Extract the (x, y) coordinate from the center of the cell holding the provided text.  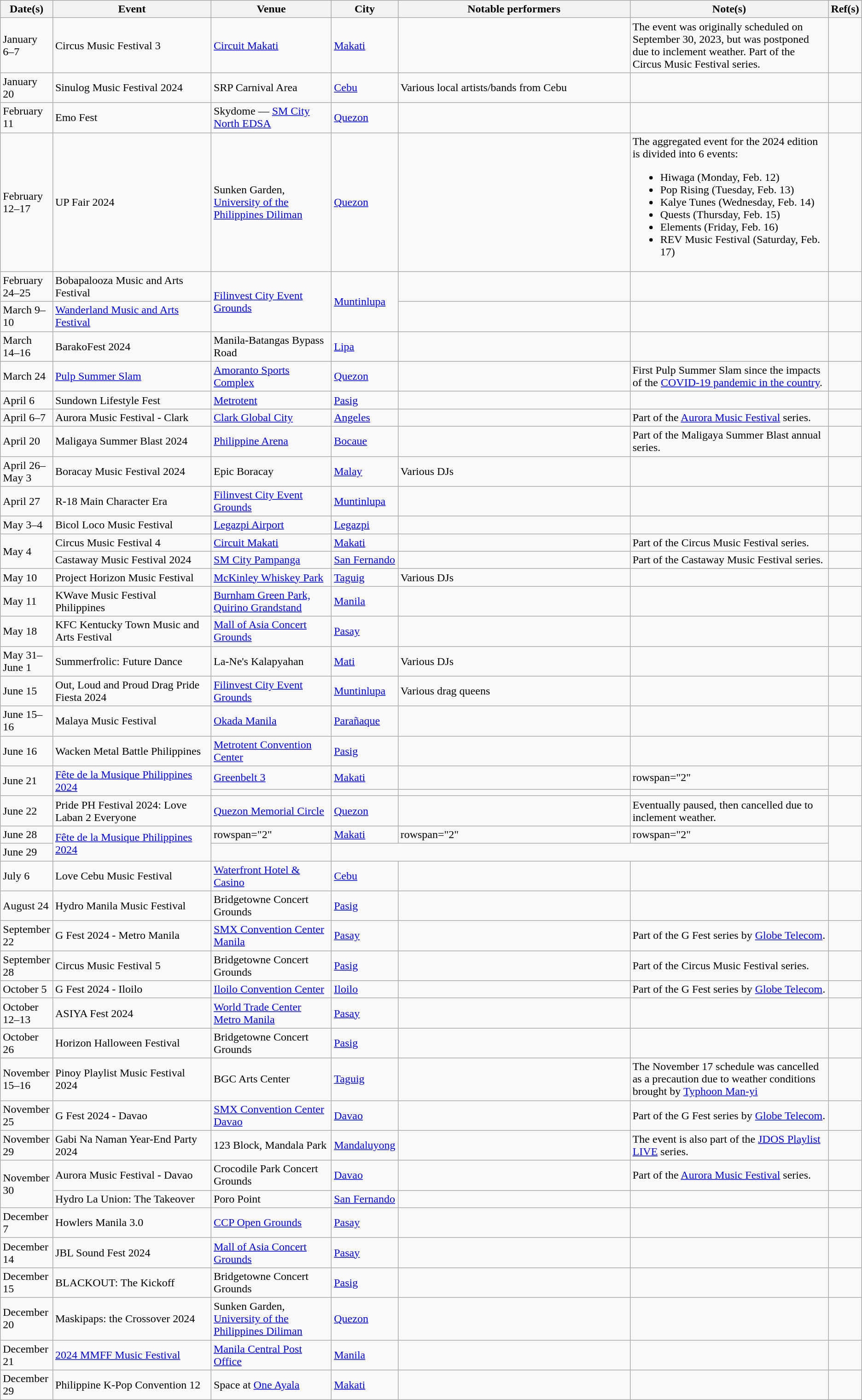
The November 17 schedule was cancelled as a precaution due to weather conditions brought by Typhoon Man-yi (729, 1079)
Wanderland Music and Arts Festival (132, 317)
World Trade Center Metro Manila (271, 1013)
May 11 (27, 601)
April 27 (27, 502)
City (365, 9)
Manila-Batangas Bypass Road (271, 346)
April 6 (27, 400)
Pinoy Playlist Music Festival 2024 (132, 1079)
June 28 (27, 834)
Sinulog Music Festival 2024 (132, 87)
Hydro La Union: The Takeover (132, 1199)
December 14 (27, 1253)
Circus Music Festival 5 (132, 966)
Amoranto Sports Complex (271, 376)
December 7 (27, 1222)
April 20 (27, 441)
Summerfrolic: Future Dance (132, 661)
Epic Boracay (271, 471)
Malay (365, 471)
Manila Central Post Office (271, 1355)
Angeles (365, 417)
Philippine K-Pop Convention 12 (132, 1385)
First Pulp Summer Slam since the impacts of the COVID-19 pandemic in the country. (729, 376)
June 15–16 (27, 721)
September 28 (27, 966)
Date(s) (27, 9)
September 22 (27, 936)
Bobapalooza Music and Arts Festival (132, 286)
November 25 (27, 1116)
Space at One Ayala (271, 1385)
December 29 (27, 1385)
SRP Carnival Area (271, 87)
KFC Kentucky Town Music and Arts Festival (132, 631)
Greenbelt 3 (271, 777)
R-18 Main Character Era (132, 502)
January 20 (27, 87)
Note(s) (729, 9)
Mati (365, 661)
Circus Music Festival 3 (132, 45)
G Fest 2024 - Davao (132, 1116)
Quezon Memorial Circle (271, 811)
Howlers Manila 3.0 (132, 1222)
ASIYA Fest 2024 (132, 1013)
May 3–4 (27, 525)
Poro Point (271, 1199)
Castaway Music Festival 2024 (132, 560)
Crocodile Park Concert Grounds (271, 1175)
March 14–16 (27, 346)
Hydro Manila Music Festival (132, 906)
October 12–13 (27, 1013)
Love Cebu Music Festival (132, 875)
May 18 (27, 631)
February 11 (27, 118)
December 15 (27, 1282)
Out, Loud and Proud Drag Pride Fiesta 2024 (132, 691)
Venue (271, 9)
April 26–May 3 (27, 471)
Philippine Arena (271, 441)
McKinley Whiskey Park (271, 578)
G Fest 2024 - Metro Manila (132, 936)
Various drag queens (514, 691)
Part of the Castaway Music Festival series. (729, 560)
SM City Pampanga (271, 560)
Legazpi Airport (271, 525)
February 12–17 (27, 202)
Waterfront Hotel & Casino (271, 875)
Metrotent Convention Center (271, 751)
Burnham Green Park, Quirino Grandstand (271, 601)
May 10 (27, 578)
2024 MMFF Music Festival (132, 1355)
Pride PH Festival 2024: Love Laban 2 Everyone (132, 811)
Parañaque (365, 721)
Horizon Halloween Festival (132, 1043)
Pulp Summer Slam (132, 376)
Boracay Music Festival 2024 (132, 471)
March 24 (27, 376)
KWave Music Festival Philippines (132, 601)
La-Ne's Kalapyahan (271, 661)
November 30 (27, 1184)
SMX Convention Center Davao (271, 1116)
UP Fair 2024 (132, 202)
Aurora Music Festival - Clark (132, 417)
Lipa (365, 346)
CCP Open Grounds (271, 1222)
BarakoFest 2024 (132, 346)
Emo Fest (132, 118)
Ref(s) (845, 9)
Circus Music Festival 4 (132, 543)
June 21 (27, 781)
Skydome — SM City North EDSA (271, 118)
123 Block, Mandala Park (271, 1145)
April 6–7 (27, 417)
Clark Global City (271, 417)
August 24 (27, 906)
BLACKOUT: The Kickoff (132, 1282)
Legazpi (365, 525)
Notable performers (514, 9)
Event (132, 9)
Part of the Maligaya Summer Blast annual series. (729, 441)
July 6 (27, 875)
Wacken Metal Battle Philippines (132, 751)
Metrotent (271, 400)
Mandaluyong (365, 1145)
Maligaya Summer Blast 2024 (132, 441)
JBL Sound Fest 2024 (132, 1253)
June 15 (27, 691)
November 15–16 (27, 1079)
Okada Manila (271, 721)
October 5 (27, 989)
June 29 (27, 852)
Project Horizon Music Festival (132, 578)
The event is also part of the JDOS Playlist LIVE series. (729, 1145)
October 26 (27, 1043)
Sundown Lifestyle Fest (132, 400)
Bocaue (365, 441)
December 20 (27, 1319)
Iloilo (365, 989)
May 4 (27, 551)
June 16 (27, 751)
November 29 (27, 1145)
Iloilo Convention Center (271, 989)
SMX Convention Center Manila (271, 936)
June 22 (27, 811)
Maskipaps: the Crossover 2024 (132, 1319)
January 6–7 (27, 45)
G Fest 2024 - Iloilo (132, 989)
May 31–June 1 (27, 661)
Bicol Loco Music Festival (132, 525)
Eventually paused, then cancelled due to inclement weather. (729, 811)
Various local artists/bands from Cebu (514, 87)
Malaya Music Festival (132, 721)
Aurora Music Festival - Davao (132, 1175)
March 9–10 (27, 317)
The event was originally scheduled on September 30, 2023, but was postponed due to inclement weather. Part of the Circus Music Festival series. (729, 45)
February 24–25 (27, 286)
Gabi Na Naman Year-End Party 2024 (132, 1145)
BGC Arts Center (271, 1079)
December 21 (27, 1355)
